From the cell containing the given text, extract its center point as [x, y] coordinate. 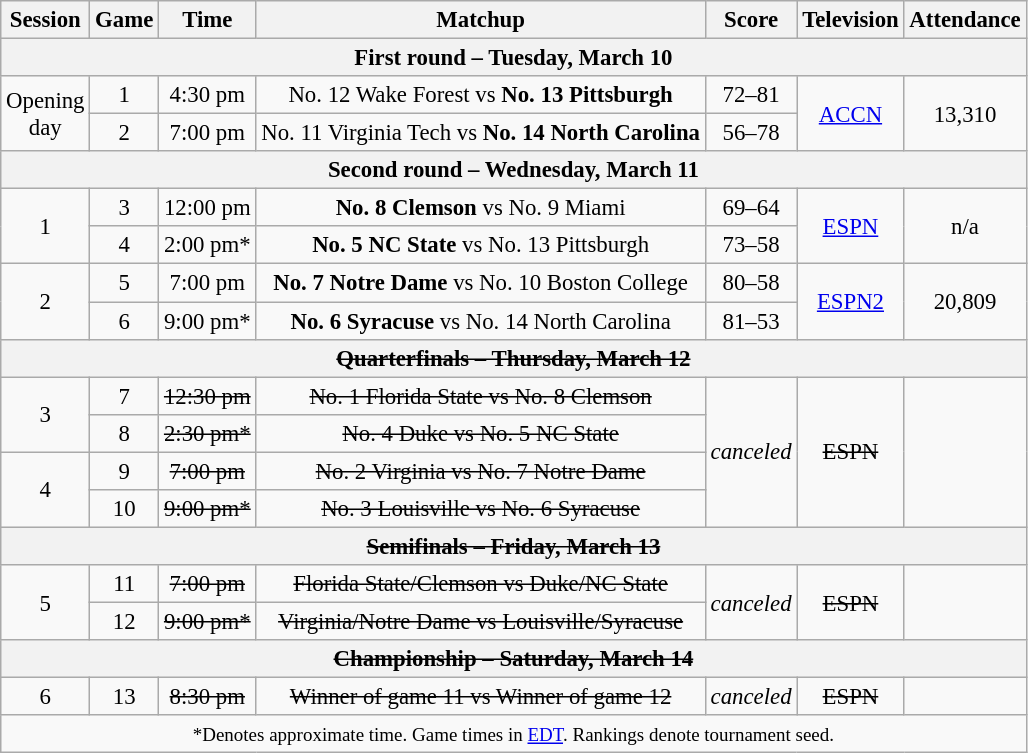
69–64 [751, 208]
No. 2 Virginia vs No. 7 Notre Dame [480, 471]
8 [124, 433]
Openingday [46, 114]
20,809 [965, 302]
7 [124, 396]
12:30 pm [208, 396]
No. 3 Louisville vs No. 6 Syracuse [480, 509]
10 [124, 509]
Semifinals – Friday, March 13 [514, 546]
Score [751, 20]
Television [850, 20]
Winner of game 11 vs Winner of game 12 [480, 697]
Time [208, 20]
Second round – Wednesday, March 11 [514, 170]
No. 6 Syracuse vs No. 14 North Carolina [480, 321]
9 [124, 471]
Championship – Saturday, March 14 [514, 659]
12 [124, 621]
No. 4 Duke vs No. 5 NC State [480, 433]
4:30 pm [208, 95]
First round – Tuesday, March 10 [514, 58]
2:00 pm* [208, 245]
56–78 [751, 133]
No. 12 Wake Forest vs No. 13 Pittsburgh [480, 95]
ESPN2 [850, 302]
No. 1 Florida State vs No. 8 Clemson [480, 396]
No. 5 NC State vs No. 13 Pittsburgh [480, 245]
Attendance [965, 20]
No. 8 Clemson vs No. 9 Miami [480, 208]
72–81 [751, 95]
81–53 [751, 321]
8:30 pm [208, 697]
Virginia/Notre Dame vs Louisville/Syracuse [480, 621]
80–58 [751, 283]
Game [124, 20]
12:00 pm [208, 208]
Session [46, 20]
No. 7 Notre Dame vs No. 10 Boston College [480, 283]
13,310 [965, 114]
*Denotes approximate time. Game times in EDT. Rankings denote tournament seed. [514, 734]
2:30 pm* [208, 433]
73–58 [751, 245]
ACCN [850, 114]
No. 11 Virginia Tech vs No. 14 North Carolina [480, 133]
11 [124, 584]
Quarterfinals – Thursday, March 12 [514, 358]
n/a [965, 226]
Florida State/Clemson vs Duke/NC State [480, 584]
13 [124, 697]
Matchup [480, 20]
